For the text-containing cell, return its midpoint in (x, y) coordinate format. 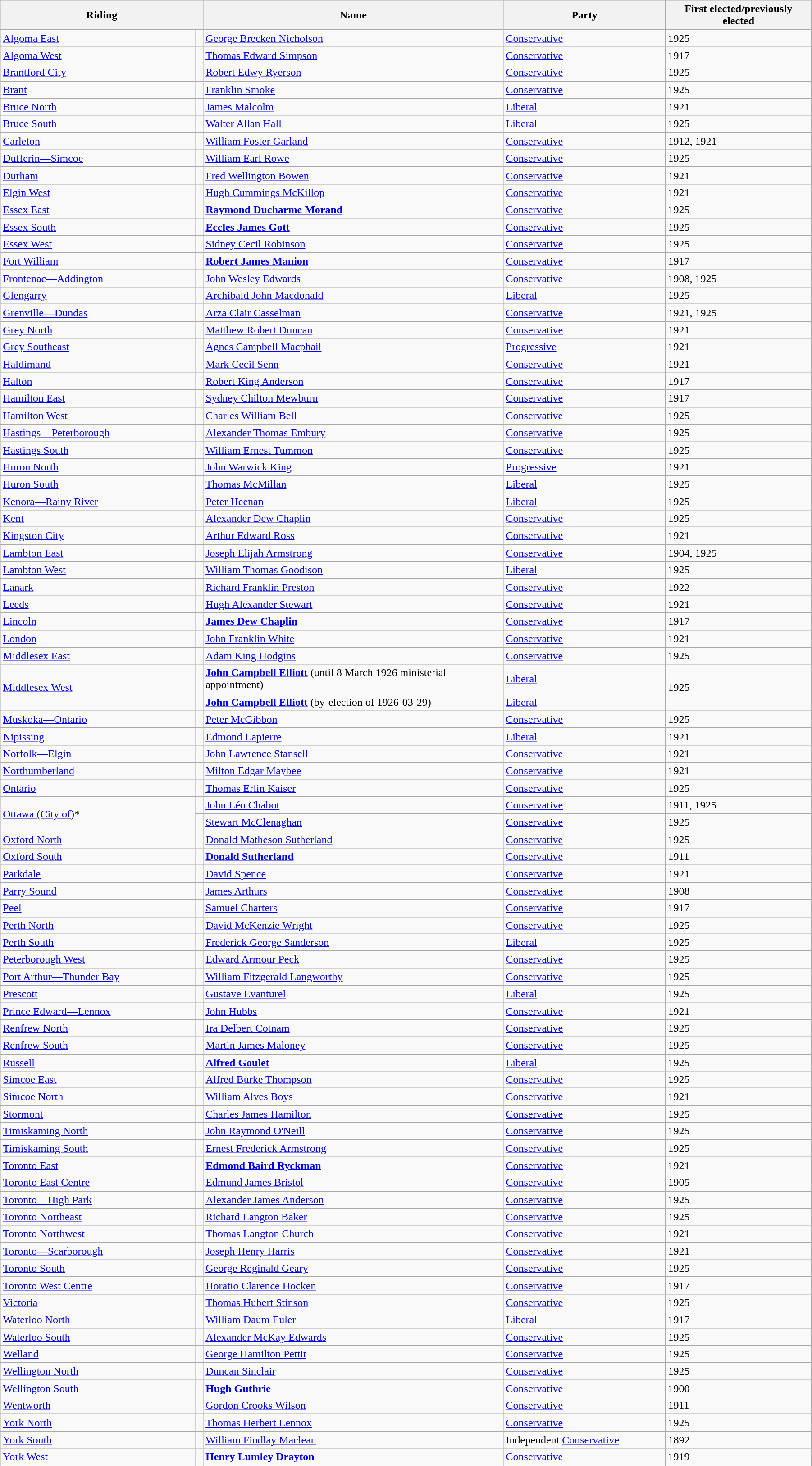
Henry Lumley Drayton (353, 1457)
Russell (98, 1062)
Port Arthur—Thunder Bay (98, 977)
Mark Cecil Senn (353, 364)
Lambton East (98, 553)
Carleton (98, 141)
Kingston City (98, 536)
Independent Conservative (584, 1440)
Stewart McClenaghan (353, 822)
Nipissing (98, 736)
Agnes Campbell Macphail (353, 347)
Essex South (98, 227)
Fred Wellington Bowen (353, 175)
Joseph Elijah Armstrong (353, 553)
1908 (738, 891)
Thomas Erlin Kaiser (353, 788)
1900 (738, 1388)
Sidney Cecil Robinson (353, 244)
Hugh Cummings McKillop (353, 192)
Grenville—Dundas (98, 313)
William Findlay Maclean (353, 1440)
Franklin Smoke (353, 90)
Robert King Anderson (353, 381)
Eccles James Gott (353, 227)
Robert James Manion (353, 261)
Parkdale (98, 874)
Milton Edgar Maybee (353, 771)
Brantford City (98, 73)
Prescott (98, 994)
Timiskaming North (98, 1131)
John Léo Chabot (353, 805)
York West (98, 1457)
William Daum Euler (353, 1320)
John Lawrence Stansell (353, 754)
Joseph Henry Harris (353, 1251)
Hastings South (98, 450)
Toronto East (98, 1165)
Glengarry (98, 296)
Wentworth (98, 1406)
1912, 1921 (738, 141)
Edmond Baird Ryckman (353, 1165)
Toronto Northeast (98, 1217)
Stormont (98, 1114)
David McKenzie Wright (353, 925)
Alexander McKay Edwards (353, 1337)
Huron South (98, 484)
Alexander Thomas Embury (353, 433)
William Thomas Goodison (353, 570)
Oxford North (98, 840)
Wellington North (98, 1371)
Thomas Hubert Stinson (353, 1302)
Alexander Dew Chaplin (353, 519)
Toronto West Centre (98, 1285)
Grey North (98, 330)
Gustave Evanturel (353, 994)
Welland (98, 1354)
Algoma West (98, 55)
Kenora—Rainy River (98, 502)
Ontario (98, 788)
1905 (738, 1183)
Archibald John Macdonald (353, 296)
Edmond Lapierre (353, 736)
1911, 1925 (738, 805)
William Fitzgerald Langworthy (353, 977)
William Alves Boys (353, 1097)
Algoma East (98, 38)
Simcoe North (98, 1097)
Haldimand (98, 364)
Peterborough West (98, 959)
Arza Clair Casselman (353, 313)
Essex West (98, 244)
Grey Southeast (98, 347)
Waterloo South (98, 1337)
Hastings—Peterborough (98, 433)
Ernest Frederick Armstrong (353, 1148)
Frontenac—Addington (98, 279)
Sydney Chilton Mewburn (353, 398)
1904, 1925 (738, 553)
1922 (738, 587)
Wellington South (98, 1388)
George Brecken Nicholson (353, 38)
John Campbell Elliott (by-election of 1926-03-29) (353, 702)
Peter Heenan (353, 502)
John Campbell Elliott (until 8 March 1926 ministerial appointment) (353, 679)
Edward Armour Peck (353, 959)
Charles William Bell (353, 416)
Richard Franklin Preston (353, 587)
James Malcolm (353, 107)
Dufferin—Simcoe (98, 158)
John Hubbs (353, 1011)
Party (584, 15)
Oxford South (98, 857)
William Ernest Tummon (353, 450)
Peter McGibbon (353, 719)
1892 (738, 1440)
Durham (98, 175)
David Spence (353, 874)
John Raymond O'Neill (353, 1131)
Bruce South (98, 124)
Ottawa (City of)* (98, 814)
Alfred Burke Thompson (353, 1080)
Thomas McMillan (353, 484)
Lanark (98, 587)
Hugh Guthrie (353, 1388)
Duncan Sinclair (353, 1371)
Samuel Charters (353, 908)
Peel (98, 908)
Brant (98, 90)
Arthur Edward Ross (353, 536)
James Dew Chaplin (353, 621)
Adam King Hodgins (353, 656)
Renfrew South (98, 1045)
Robert Edwy Ryerson (353, 73)
John Franklin White (353, 639)
London (98, 639)
Charles James Hamilton (353, 1114)
Waterloo North (98, 1320)
Toronto Northwest (98, 1234)
Thomas Edward Simpson (353, 55)
1908, 1925 (738, 279)
Donald Matheson Sutherland (353, 840)
York South (98, 1440)
Norfolk—Elgin (98, 754)
John Warwick King (353, 467)
Simcoe East (98, 1080)
Kent (98, 519)
Hugh Alexander Stewart (353, 604)
William Earl Rowe (353, 158)
Edmund James Bristol (353, 1183)
George Hamilton Pettit (353, 1354)
Elgin West (98, 192)
First elected/previously elected (738, 15)
Alfred Goulet (353, 1062)
Hamilton West (98, 416)
William Foster Garland (353, 141)
Matthew Robert Duncan (353, 330)
Middlesex East (98, 656)
Middlesex West (98, 688)
Donald Sutherland (353, 857)
Name (353, 15)
1921, 1925 (738, 313)
Huron North (98, 467)
Northumberland (98, 771)
Raymond Ducharme Morand (353, 210)
Walter Allan Hall (353, 124)
James Arthurs (353, 891)
Riding (102, 15)
Muskoka—Ontario (98, 719)
Perth South (98, 942)
1919 (738, 1457)
Toronto South (98, 1268)
Victoria (98, 1302)
Leeds (98, 604)
Horatio Clarence Hocken (353, 1285)
Martin James Maloney (353, 1045)
Fort William (98, 261)
Halton (98, 381)
Timiskaming South (98, 1148)
John Wesley Edwards (353, 279)
Alexander James Anderson (353, 1200)
George Reginald Geary (353, 1268)
Thomas Herbert Lennox (353, 1423)
Toronto—High Park (98, 1200)
Parry Sound (98, 891)
Perth North (98, 925)
Richard Langton Baker (353, 1217)
Toronto—Scarborough (98, 1251)
Prince Edward—Lennox (98, 1011)
Lincoln (98, 621)
Lambton West (98, 570)
Essex East (98, 210)
Toronto East Centre (98, 1183)
York North (98, 1423)
Renfrew North (98, 1028)
Hamilton East (98, 398)
Gordon Crooks Wilson (353, 1406)
Frederick George Sanderson (353, 942)
Bruce North (98, 107)
Thomas Langton Church (353, 1234)
Ira Delbert Cotnam (353, 1028)
